Capture the cell that displays the provided text and extract its [x, y] central coordinate. 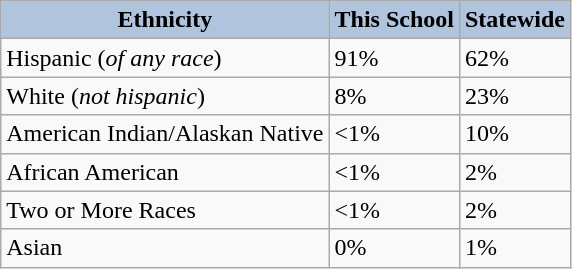
This School [394, 20]
Statewide [514, 20]
23% [514, 96]
Asian [165, 248]
0% [394, 248]
American Indian/Alaskan Native [165, 134]
10% [514, 134]
1% [514, 248]
62% [514, 58]
White (not hispanic) [165, 96]
8% [394, 96]
Two or More Races [165, 210]
Ethnicity [165, 20]
Hispanic (of any race) [165, 58]
African American [165, 172]
91% [394, 58]
